From the cell containing the given text, extract its center point as (X, Y) coordinate. 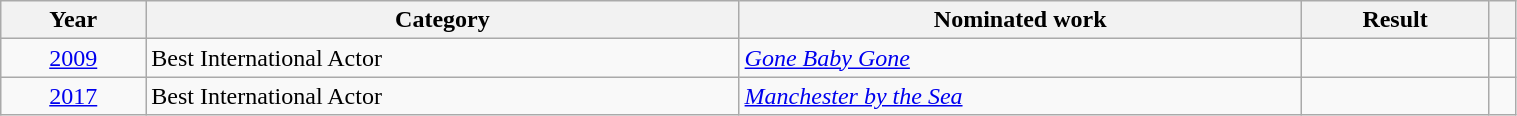
Year (74, 20)
Manchester by the Sea (1020, 96)
2017 (74, 96)
Nominated work (1020, 20)
2009 (74, 58)
Gone Baby Gone (1020, 58)
Category (442, 20)
Result (1395, 20)
